Search for the cell housing the specified text and yield its (X, Y) center coordinate. 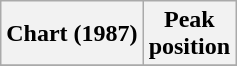
Chart (1987) (72, 34)
Peakposition (189, 34)
